Return [x, y] of the center of cell containing provided text 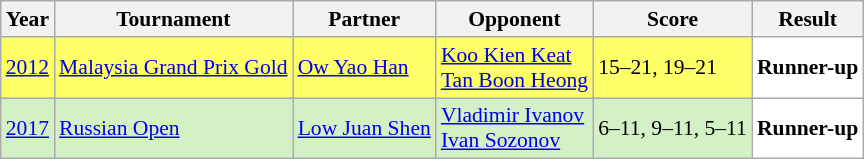
6–11, 9–11, 5–11 [672, 128]
2012 [28, 68]
Ow Yao Han [364, 68]
15–21, 19–21 [672, 68]
Result [808, 19]
Low Juan Shen [364, 128]
Tournament [174, 19]
Koo Kien Keat Tan Boon Heong [514, 68]
Russian Open [174, 128]
2017 [28, 128]
Score [672, 19]
Partner [364, 19]
Malaysia Grand Prix Gold [174, 68]
Year [28, 19]
Opponent [514, 19]
Vladimir Ivanov Ivan Sozonov [514, 128]
